For the text-containing cell, return its midpoint in (x, y) coordinate format. 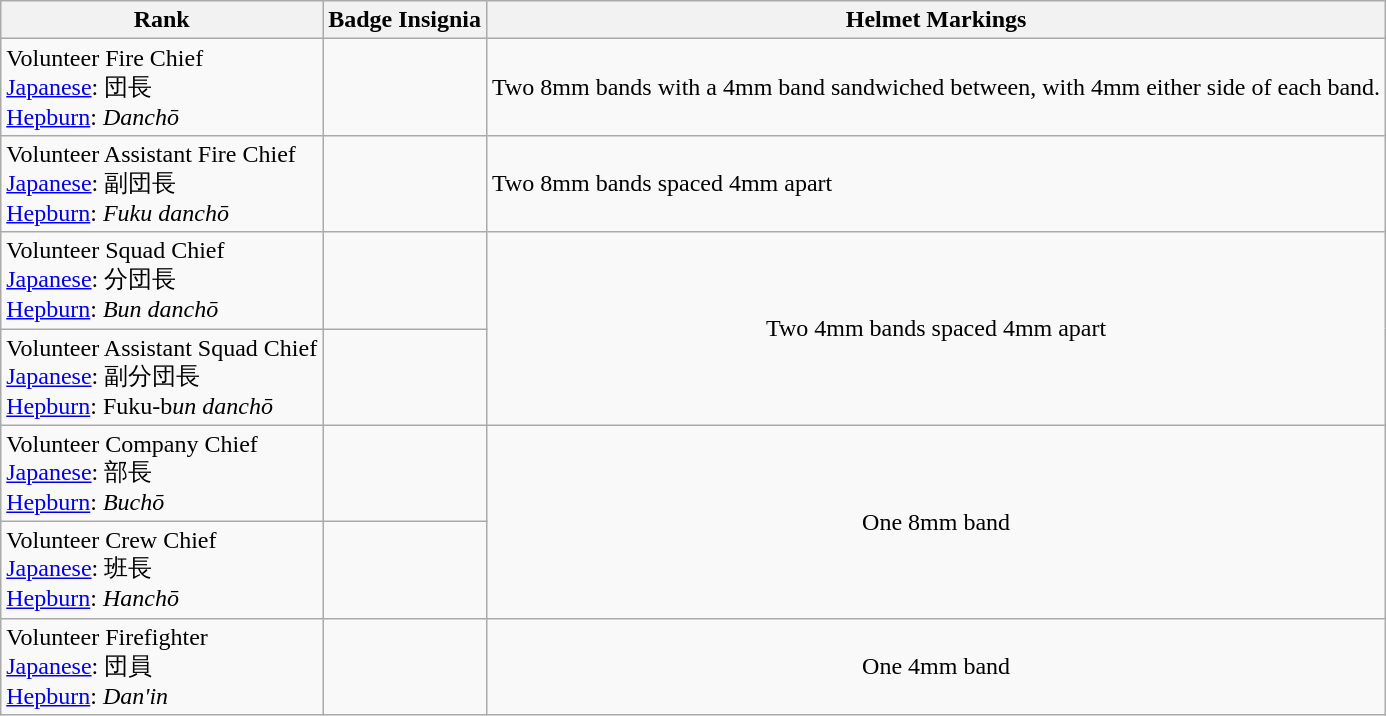
Volunteer Squad ChiefJapanese: 分団長Hepburn: Bun danchō (162, 280)
One 4mm band (936, 666)
Volunteer Crew ChiefJapanese: 班長Hepburn: Hanchō (162, 570)
Two 8mm bands spaced 4mm apart (936, 184)
Rank (162, 20)
Volunteer FirefighterJapanese: 団員Hepburn: Dan'in (162, 666)
Helmet Markings (936, 20)
One 8mm band (936, 522)
Volunteer Company ChiefJapanese: 部長Hepburn: Buchō (162, 474)
Two 4mm bands spaced 4mm apart (936, 328)
Volunteer Assistant Fire ChiefJapanese: 副団長Hepburn: Fuku danchō (162, 184)
Badge Insignia (405, 20)
Volunteer Assistant Squad ChiefJapanese: 副分団長Hepburn: Fuku-bun danchō (162, 376)
Volunteer Fire ChiefJapanese: 団長Hepburn: Danchō (162, 88)
Two 8mm bands with a 4mm band sandwiched between, with 4mm either side of each band. (936, 88)
